Output the [X, Y] coordinate of the center of the cell containing the given text.  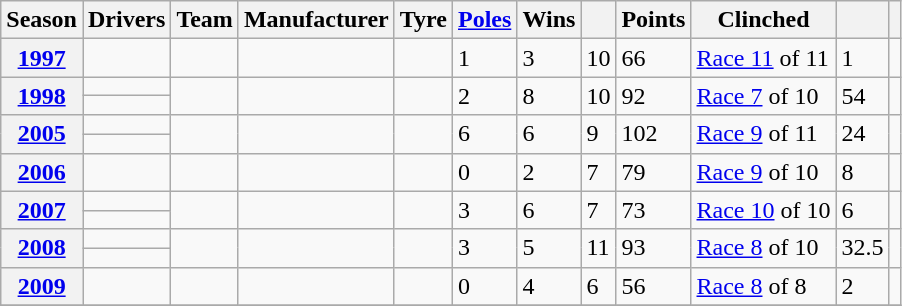
Clinched [764, 20]
5 [549, 248]
Race 9 of 10 [764, 172]
2005 [42, 134]
Race 8 of 10 [764, 248]
79 [654, 172]
2008 [42, 248]
92 [654, 96]
56 [654, 286]
Race 8 of 8 [764, 286]
24 [862, 134]
Race 10 of 10 [764, 210]
Manufacturer [316, 20]
73 [654, 210]
Race 7 of 10 [764, 96]
102 [654, 134]
11 [598, 248]
93 [654, 248]
1997 [42, 58]
1998 [42, 96]
Tyre [423, 20]
Season [42, 20]
Drivers [126, 20]
2006 [42, 172]
Race 11 of 11 [764, 58]
Team [205, 20]
2009 [42, 286]
Poles [484, 20]
32.5 [862, 248]
Race 9 of 11 [764, 134]
2007 [42, 210]
Wins [549, 20]
Points [654, 20]
9 [598, 134]
66 [654, 58]
54 [862, 96]
4 [549, 286]
